From the cell containing the given text, extract its center point as [x, y] coordinate. 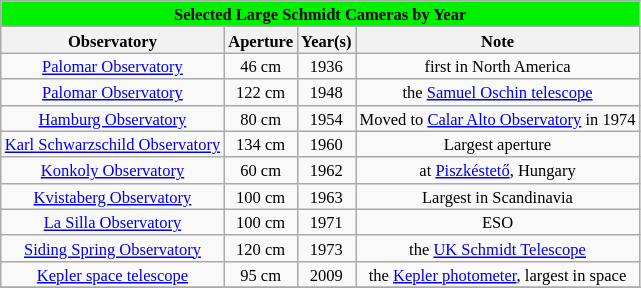
Kepler space telescope [112, 274]
Kvistaberg Observatory [112, 196]
2009 [326, 274]
the Samuel Oschin telescope [498, 92]
1948 [326, 92]
Largest aperture [498, 144]
1971 [326, 222]
1960 [326, 144]
the UK Schmidt Telescope [498, 248]
1954 [326, 118]
134 cm [260, 144]
1962 [326, 170]
Moved to Calar Alto Observatory in 1974 [498, 118]
95 cm [260, 274]
Largest in Scandinavia [498, 196]
La Silla Observatory [112, 222]
80 cm [260, 118]
46 cm [260, 66]
Hamburg Observatory [112, 118]
1963 [326, 196]
the Kepler photometer, largest in space [498, 274]
Karl Schwarzschild Observatory [112, 144]
Konkoly Observatory [112, 170]
1936 [326, 66]
Selected Large Schmidt Cameras by Year [320, 14]
Observatory [112, 40]
first in North America [498, 66]
Aperture [260, 40]
ESO [498, 222]
1973 [326, 248]
Year(s) [326, 40]
120 cm [260, 248]
122 cm [260, 92]
60 cm [260, 170]
Note [498, 40]
at Piszkéstető, Hungary [498, 170]
Siding Spring Observatory [112, 248]
